Search for the cell housing the specified text and yield its (X, Y) center coordinate. 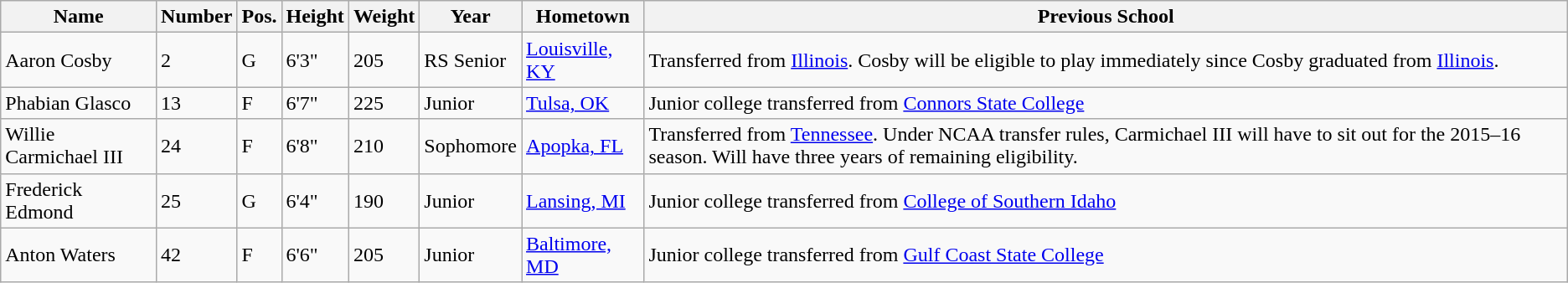
Name (79, 17)
25 (197, 201)
Aaron Cosby (79, 60)
Frederick Edmond (79, 201)
Hometown (583, 17)
Lansing, MI (583, 201)
Phabian Glasco (79, 103)
Baltimore, MD (583, 255)
Tulsa, OK (583, 103)
Weight (384, 17)
RS Senior (471, 60)
Junior college transferred from Gulf Coast State College (1106, 255)
6'7" (315, 103)
24 (197, 146)
Pos. (260, 17)
Previous School (1106, 17)
Anton Waters (79, 255)
42 (197, 255)
13 (197, 103)
Willie Carmichael III (79, 146)
2 (197, 60)
Sophomore (471, 146)
210 (384, 146)
Transferred from Illinois. Cosby will be eligible to play immediately since Cosby graduated from Illinois. (1106, 60)
Louisville, KY (583, 60)
Number (197, 17)
6'4" (315, 201)
6'6" (315, 255)
190 (384, 201)
Apopka, FL (583, 146)
Junior college transferred from Connors State College (1106, 103)
Year (471, 17)
225 (384, 103)
6'8" (315, 146)
Junior college transferred from College of Southern Idaho (1106, 201)
Height (315, 17)
6'3" (315, 60)
